Provide the (x, y) coordinate of the cell's center where the given text is located.  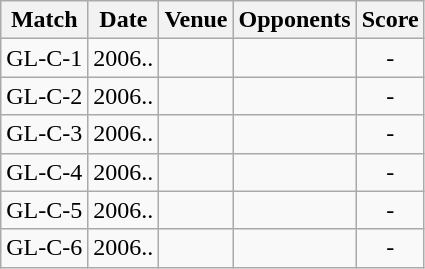
GL-C-1 (44, 58)
GL-C-4 (44, 172)
GL-C-3 (44, 134)
Venue (196, 20)
GL-C-5 (44, 210)
Match (44, 20)
GL-C-6 (44, 248)
Opponents (294, 20)
Score (390, 20)
GL-C-2 (44, 96)
Date (124, 20)
